Search for the cell housing the specified text and yield its [X, Y] center coordinate. 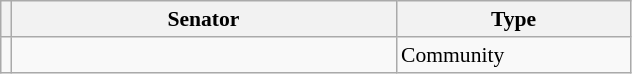
Type [514, 19]
Community [514, 55]
Senator [204, 19]
